For the text-containing cell, return its midpoint in [x, y] coordinate format. 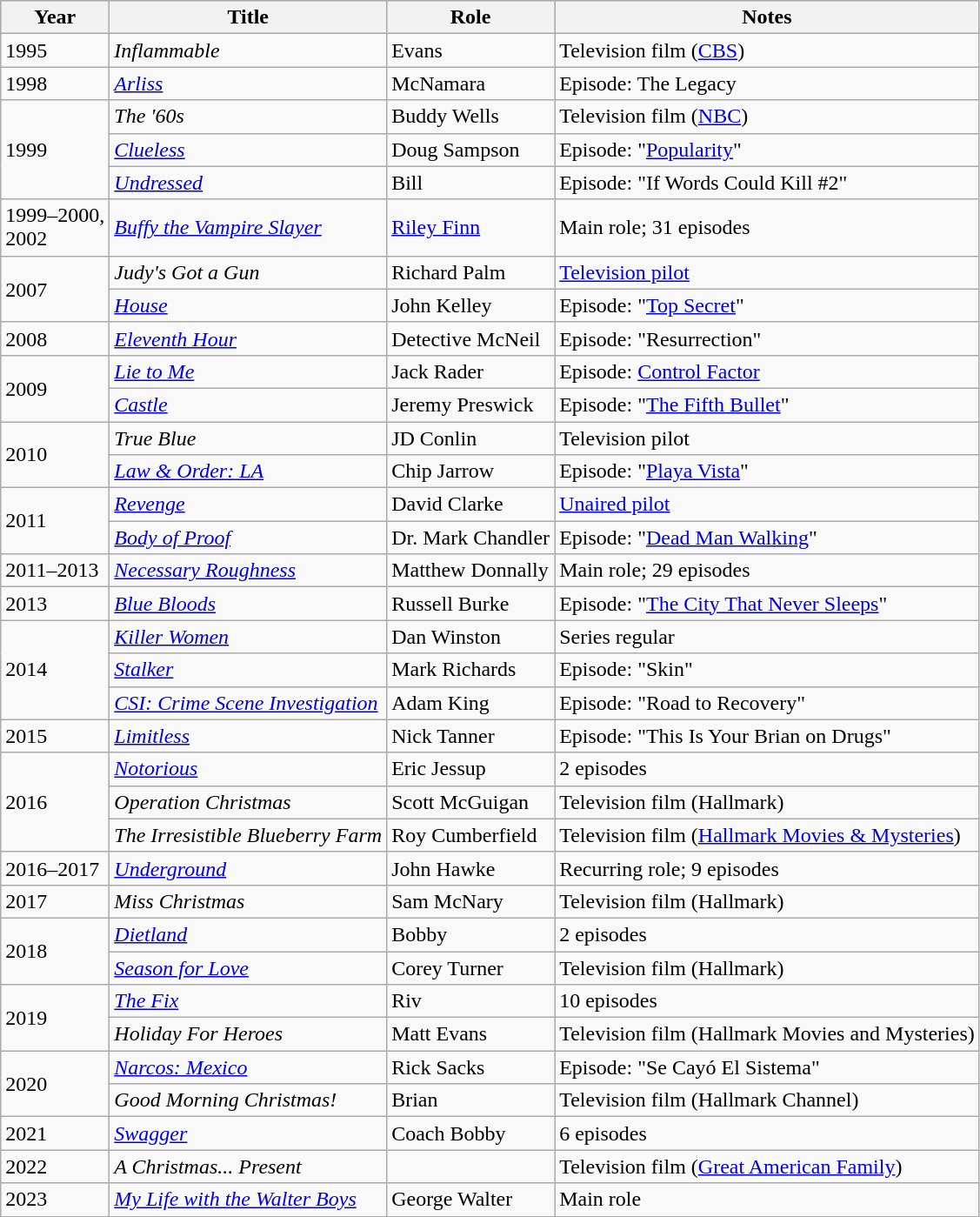
House [249, 305]
Dr. Mark Chandler [471, 538]
10 episodes [767, 1001]
Doug Sampson [471, 150]
Body of Proof [249, 538]
Underground [249, 868]
Russell Burke [471, 604]
2020 [56, 1084]
6 episodes [767, 1133]
Riv [471, 1001]
David Clarke [471, 505]
Dan Winston [471, 637]
Holiday For Heroes [249, 1034]
Castle [249, 405]
Riley Finn [471, 228]
2007 [56, 289]
Television film (Great American Family) [767, 1167]
Episode: "Resurrection" [767, 338]
1998 [56, 84]
True Blue [249, 438]
2021 [56, 1133]
Buffy the Vampire Slayer [249, 228]
Mark Richards [471, 670]
Swagger [249, 1133]
Buddy Wells [471, 117]
2013 [56, 604]
Killer Women [249, 637]
Roy Cumberfield [471, 835]
Richard Palm [471, 272]
Brian [471, 1100]
Episode: "If Words Could Kill #2" [767, 183]
2018 [56, 951]
Matt Evans [471, 1034]
Blue Bloods [249, 604]
Matthew Donnally [471, 571]
Chip Jarrow [471, 471]
Episode: "Road to Recovery" [767, 703]
Main role; 31 episodes [767, 228]
Episode: "Skin" [767, 670]
2009 [56, 388]
Inflammable [249, 50]
2014 [56, 670]
Television film (NBC) [767, 117]
Episode: "Dead Man Walking" [767, 538]
Episode: "This Is Your Brian on Drugs" [767, 736]
The Fix [249, 1001]
2019 [56, 1018]
Limitless [249, 736]
Television film (Hallmark Movies and Mysteries) [767, 1034]
Undressed [249, 183]
Main role; 29 episodes [767, 571]
Television film (Hallmark Movies & Mysteries) [767, 835]
Series regular [767, 637]
1995 [56, 50]
Lie to Me [249, 371]
Episode: "The Fifth Bullet" [767, 405]
2011–2013 [56, 571]
Year [56, 17]
Episode: Control Factor [767, 371]
McNamara [471, 84]
Notorious [249, 769]
Episode: "Se Cayó El Sistema" [767, 1067]
George Walter [471, 1200]
Episode: "Playa Vista" [767, 471]
2016 [56, 802]
Recurring role; 9 episodes [767, 868]
Coach Bobby [471, 1133]
Clueless [249, 150]
John Hawke [471, 868]
Stalker [249, 670]
Title [249, 17]
Corey Turner [471, 968]
John Kelley [471, 305]
Revenge [249, 505]
Jeremy Preswick [471, 405]
Season for Love [249, 968]
Rick Sacks [471, 1067]
Scott McGuigan [471, 802]
Role [471, 17]
Jack Rader [471, 371]
1999 [56, 150]
1999–2000,2002 [56, 228]
Episode: "Top Secret" [767, 305]
JD Conlin [471, 438]
Judy's Got a Gun [249, 272]
My Life with the Walter Boys [249, 1200]
2017 [56, 901]
Good Morning Christmas! [249, 1100]
2016–2017 [56, 868]
The '60s [249, 117]
Nick Tanner [471, 736]
2011 [56, 521]
A Christmas... Present [249, 1167]
Detective McNeil [471, 338]
Eric Jessup [471, 769]
2010 [56, 454]
Dietland [249, 934]
Episode: "Popularity" [767, 150]
Main role [767, 1200]
Adam King [471, 703]
Evans [471, 50]
Episode: "The City That Never Sleeps" [767, 604]
Episode: The Legacy [767, 84]
CSI: Crime Scene Investigation [249, 703]
The Irresistible Blueberry Farm [249, 835]
2008 [56, 338]
2023 [56, 1200]
Television film (Hallmark Channel) [767, 1100]
Law & Order: LA [249, 471]
Notes [767, 17]
Television film (CBS) [767, 50]
Miss Christmas [249, 901]
Unaired pilot [767, 505]
Operation Christmas [249, 802]
2015 [56, 736]
Arliss [249, 84]
Bill [471, 183]
Bobby [471, 934]
Eleventh Hour [249, 338]
Necessary Roughness [249, 571]
2022 [56, 1167]
Sam McNary [471, 901]
Narcos: Mexico [249, 1067]
